Identify which cell holds the provided text, then report its (X, Y) central coordinate. 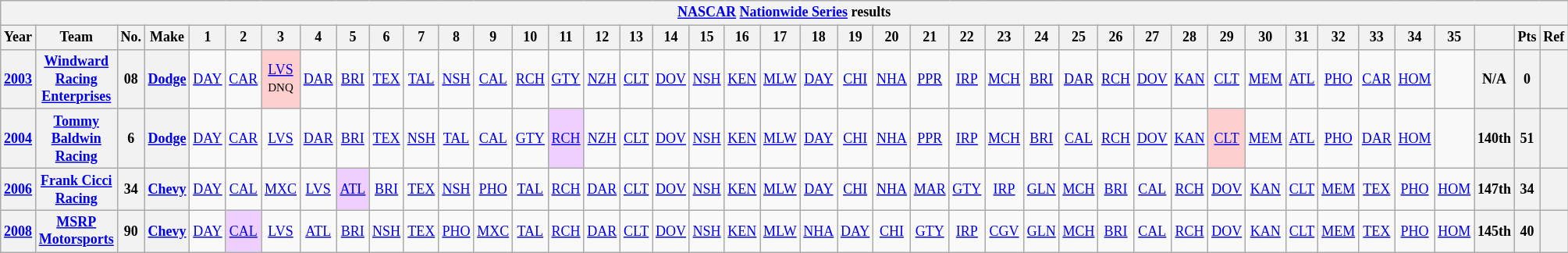
15 (707, 37)
35 (1455, 37)
Tommy Baldwin Racing (76, 138)
9 (493, 37)
22 (967, 37)
140th (1495, 138)
21 (930, 37)
4 (318, 37)
147th (1495, 189)
MSRP Motorsports (76, 231)
2003 (19, 79)
5 (353, 37)
25 (1079, 37)
CGV (1004, 231)
No. (131, 37)
LVSDNQ (281, 79)
Team (76, 37)
Year (19, 37)
7 (421, 37)
Ref (1554, 37)
12 (603, 37)
28 (1189, 37)
Windward Racing Enterprises (76, 79)
MAR (930, 189)
Frank Cicci Racing (76, 189)
33 (1377, 37)
2004 (19, 138)
N/A (1495, 79)
145th (1495, 231)
1 (208, 37)
51 (1527, 138)
19 (855, 37)
20 (892, 37)
10 (530, 37)
Make (167, 37)
14 (671, 37)
13 (637, 37)
27 (1152, 37)
90 (131, 231)
32 (1339, 37)
24 (1041, 37)
2008 (19, 231)
40 (1527, 231)
30 (1265, 37)
NASCAR Nationwide Series results (784, 12)
Pts (1527, 37)
29 (1227, 37)
08 (131, 79)
16 (742, 37)
8 (456, 37)
2 (244, 37)
23 (1004, 37)
17 (780, 37)
11 (566, 37)
0 (1527, 79)
3 (281, 37)
2006 (19, 189)
18 (819, 37)
26 (1116, 37)
31 (1302, 37)
